For the text-containing cell, return its midpoint in [x, y] coordinate format. 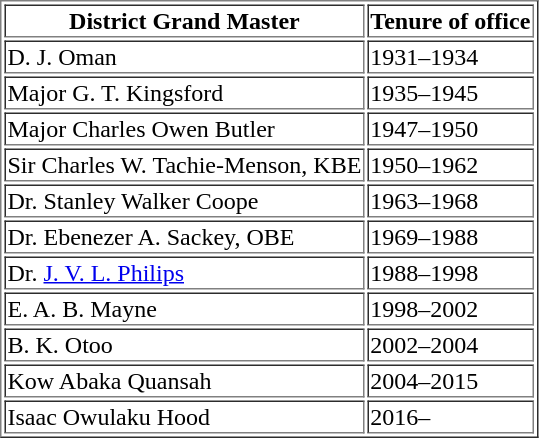
1969–1988 [450, 236]
2016– [450, 416]
Isaac Owulaku Hood [184, 416]
1931–1934 [450, 56]
E. A. B. Mayne [184, 308]
Sir Charles W. Tachie-Menson, KBE [184, 164]
Tenure of office [450, 20]
2002–2004 [450, 344]
Dr. Stanley Walker Coope [184, 200]
D. J. Oman [184, 56]
B. K. Otoo [184, 344]
2004–2015 [450, 380]
1963–1968 [450, 200]
1935–1945 [450, 92]
Major G. T. Kingsford [184, 92]
1988–1998 [450, 272]
1947–1950 [450, 128]
Kow Abaka Quansah [184, 380]
District Grand Master [184, 20]
Major Charles Owen Butler [184, 128]
1998–2002 [450, 308]
Dr. J. V. L. Philips [184, 272]
1950–1962 [450, 164]
Dr. Ebenezer A. Sackey, OBE [184, 236]
